From the cell containing the given text, extract its center point as [x, y] coordinate. 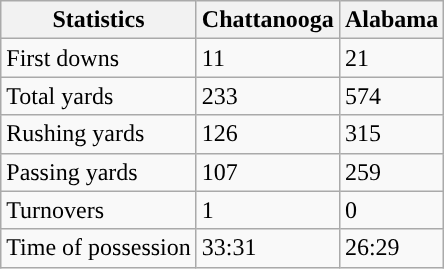
Rushing yards [99, 134]
First downs [99, 58]
Turnovers [99, 210]
11 [268, 58]
Alabama [391, 20]
Time of possession [99, 248]
574 [391, 96]
33:31 [268, 248]
1 [268, 210]
26:29 [391, 248]
Total yards [99, 96]
Passing yards [99, 172]
126 [268, 134]
21 [391, 58]
107 [268, 172]
0 [391, 210]
315 [391, 134]
Chattanooga [268, 20]
259 [391, 172]
233 [268, 96]
Statistics [99, 20]
